From the cell containing the given text, extract its center point as [x, y] coordinate. 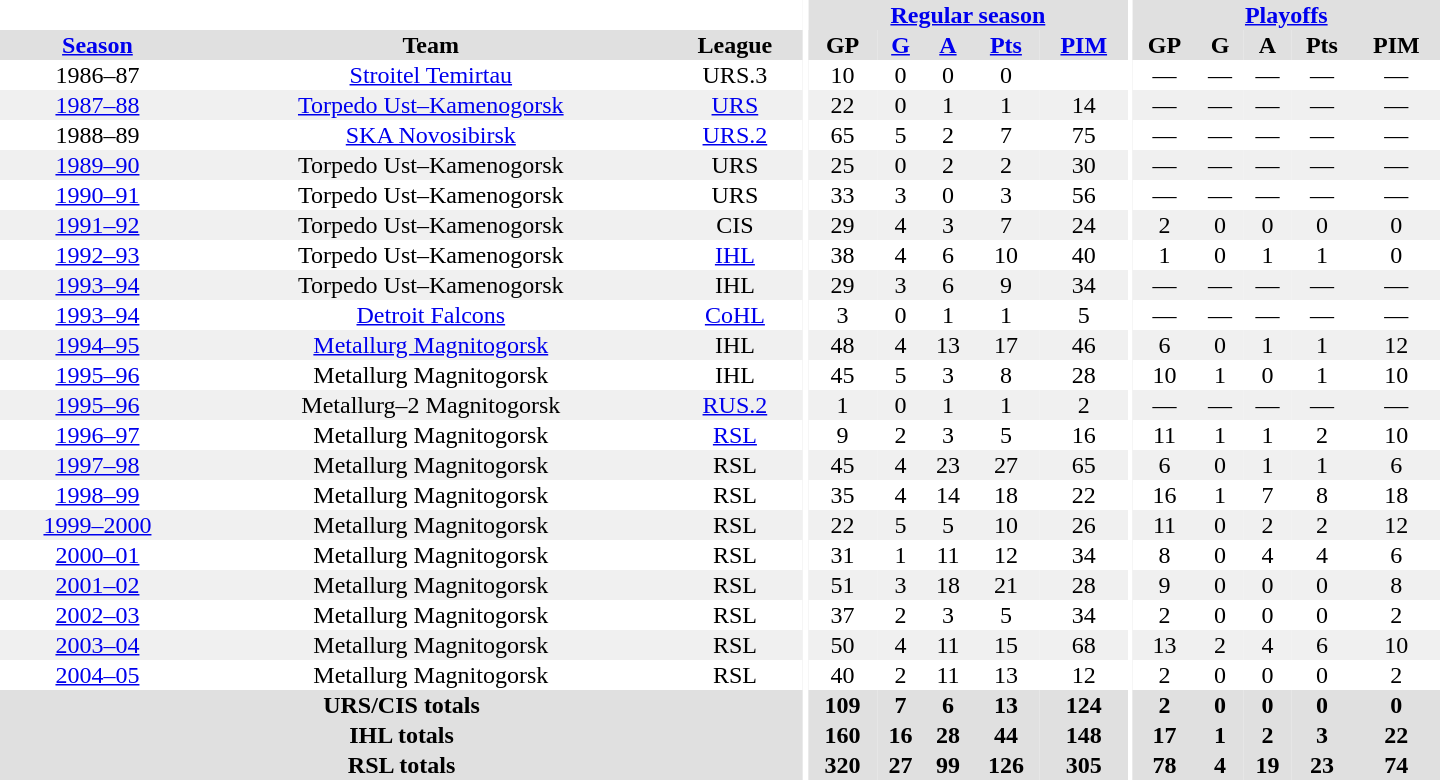
1998–99 [98, 495]
RUS.2 [735, 405]
1997–98 [98, 465]
31 [842, 555]
URS.3 [735, 75]
2000–01 [98, 555]
IHL totals [402, 735]
1999–2000 [98, 525]
99 [948, 765]
Regular season [968, 15]
CIS [735, 225]
24 [1084, 225]
148 [1084, 735]
51 [842, 585]
1991–92 [98, 225]
19 [1268, 765]
League [735, 45]
124 [1084, 705]
37 [842, 615]
26 [1084, 525]
68 [1084, 645]
1989–90 [98, 165]
75 [1084, 135]
1988–89 [98, 135]
46 [1084, 345]
1990–91 [98, 195]
30 [1084, 165]
Stroitel Temirtau [431, 75]
SKA Novosibirsk [431, 135]
56 [1084, 195]
44 [1006, 735]
1987–88 [98, 105]
15 [1006, 645]
126 [1006, 765]
25 [842, 165]
2002–03 [98, 615]
38 [842, 255]
74 [1396, 765]
2004–05 [98, 675]
1992–93 [98, 255]
CoHL [735, 315]
URS.2 [735, 135]
Season [98, 45]
1994–95 [98, 345]
2001–02 [98, 585]
33 [842, 195]
2003–04 [98, 645]
Team [431, 45]
21 [1006, 585]
35 [842, 495]
1996–97 [98, 435]
109 [842, 705]
1986–87 [98, 75]
URS/CIS totals [402, 705]
48 [842, 345]
50 [842, 645]
160 [842, 735]
78 [1165, 765]
Detroit Falcons [431, 315]
Metallurg–2 Magnitogorsk [431, 405]
Playoffs [1286, 15]
305 [1084, 765]
RSL totals [402, 765]
320 [842, 765]
